Output the (x, y) coordinate of the center of the cell containing the given text.  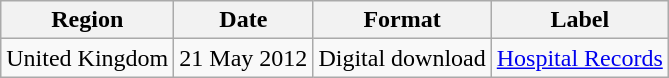
Format (402, 20)
Digital download (402, 58)
Label (580, 20)
Hospital Records (580, 58)
Region (88, 20)
21 May 2012 (244, 58)
United Kingdom (88, 58)
Date (244, 20)
